Return the [X, Y] coordinate for the center point of the cell that contains the specified text.  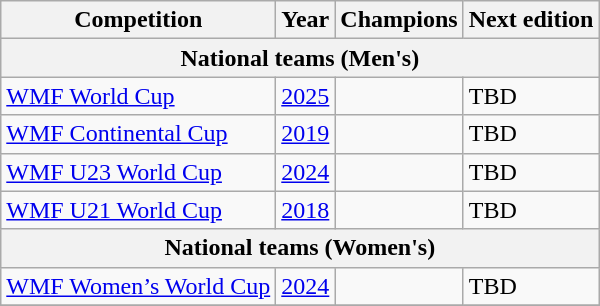
Champions [399, 20]
WMF U21 World Cup [138, 210]
WMF Women’s World Cup [138, 286]
Competition [138, 20]
2019 [306, 134]
Next edition [531, 20]
2018 [306, 210]
WMF World Cup [138, 96]
WMF Continental Cup [138, 134]
WMF U23 World Cup [138, 172]
Year [306, 20]
National teams (Men's) [300, 58]
2025 [306, 96]
National teams (Women's) [300, 248]
